Provide the [X, Y] coordinate of the cell's center where the given text is located.  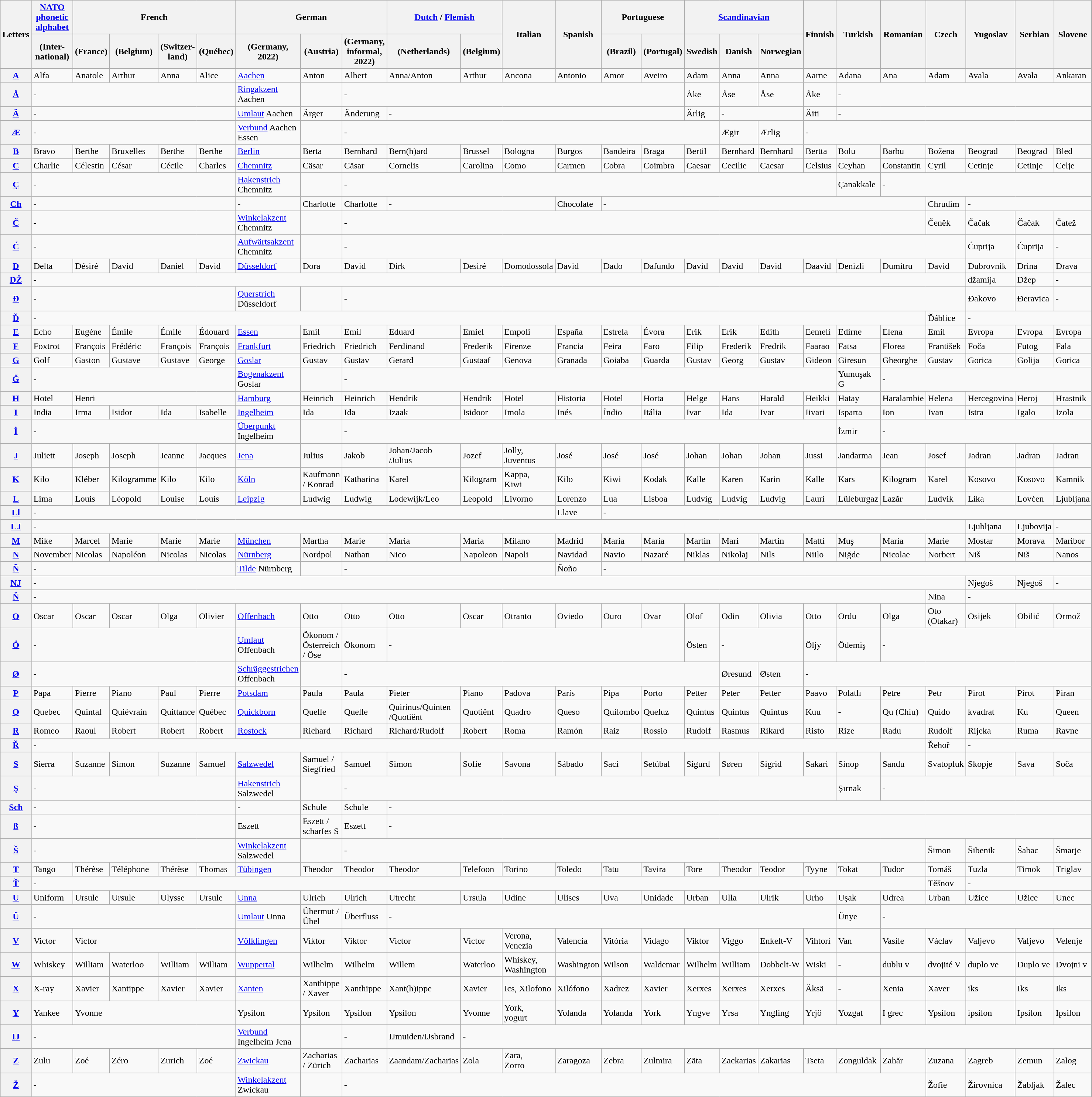
Ulla [739, 898]
Ť [16, 884]
Udrea [903, 898]
D [16, 266]
Ursula [482, 898]
Filip [702, 346]
Berta [321, 151]
Tavira [663, 869]
Constantin [903, 165]
Tyyne [819, 869]
Jena [268, 455]
Aachen [268, 75]
Peter [739, 693]
E [16, 332]
Kodak [663, 479]
V [16, 940]
Hans [739, 398]
Papa [52, 693]
Kaufmann / Konrad [321, 479]
November [52, 555]
B [16, 151]
Delta [52, 266]
(Portugal) [663, 51]
Waldemar [663, 965]
Niklas [702, 555]
Tuzla [990, 869]
Udine [529, 898]
Ökonom / Österreich / Öse [321, 645]
Yumuşak G [858, 379]
Amor [621, 75]
G [16, 360]
Dafundo [663, 266]
Oto (Otakar) [946, 616]
Kléber [91, 479]
Eemeli [819, 332]
Dumitru [903, 266]
Köln [268, 479]
Historia [578, 398]
Ü [16, 917]
Sofie [482, 764]
Essen [268, 332]
Oviedo [578, 616]
T [16, 869]
Lauri [819, 498]
Olof [702, 616]
Zuzana [946, 1061]
Xenia [903, 988]
Tilde Nürnberg [268, 569]
Yozgat [858, 1013]
Quiévrain [134, 712]
Daavid [819, 266]
Whiskey [52, 965]
Ünye [858, 917]
N [16, 555]
Ö [16, 645]
Norwegian [781, 51]
Bertta [819, 151]
Sava [1034, 764]
Zaandam/Zacharias [424, 1061]
Anatole [91, 75]
Pipa [621, 693]
Triglav [1072, 869]
Marcel [91, 540]
İ [16, 431]
Valencia [578, 940]
Zéro [134, 1061]
Georg [739, 360]
Bogenakzent Goslar [268, 379]
Toledo [578, 869]
Šmarje [1072, 850]
Julius [321, 455]
Odin [739, 616]
Chocolate [578, 204]
Ceyhan [858, 165]
Quadro [529, 712]
Quotiënt [482, 712]
Dirk [424, 266]
Ulises [578, 898]
Charles [216, 165]
Sakari [819, 764]
Ana [903, 75]
Helena [946, 398]
Quilombo [621, 712]
Salzwedel [268, 764]
Ordu [858, 616]
(Inter­national) [52, 51]
Tango [52, 869]
Nico [424, 555]
Unidade [663, 898]
Torino [529, 869]
Imola [529, 412]
Spanish [578, 34]
Juliett [52, 455]
Savona [529, 764]
Telefoon [482, 869]
Østen [781, 674]
Umlaut Offenbach [268, 645]
Äksä [819, 988]
U [16, 898]
Lovćen [1034, 498]
Ć [16, 247]
Yngve [702, 1013]
Tatu [621, 869]
Ouro [621, 616]
Velenje [1072, 940]
Ä [16, 113]
Niilo [819, 555]
Søren [739, 764]
Sandu [903, 764]
Ingelheim [268, 412]
Skopje [990, 764]
Đ [16, 299]
dvojité V [946, 965]
Ø [16, 674]
Willem [424, 965]
Madrid [578, 540]
Unec [1072, 898]
Z [16, 1061]
Gaston [91, 360]
Eduard [424, 332]
Isparta [858, 412]
Coimbra [663, 165]
Xanthippe / Xaver [321, 988]
Serbian [1034, 34]
Olivier [216, 616]
X-ray [52, 988]
Navidad [578, 555]
Eszett / scharfes S [321, 826]
Å [16, 95]
Olivia [781, 616]
Xilófono [578, 988]
Cécile [178, 165]
Swedish [702, 51]
Inés [578, 412]
A [16, 75]
Ivan [946, 412]
Dvojni v [1072, 965]
F [16, 346]
Isidor [134, 412]
Foča [990, 346]
Vitória [621, 940]
Ärger [321, 113]
Drina [1034, 266]
Foxtrot [52, 346]
Kuu [819, 712]
Verbund Aachen Essen [268, 132]
Albert [364, 75]
Nils [781, 555]
R [16, 731]
Thomas [216, 869]
Célestin [91, 165]
Xantippe [134, 988]
Ş [16, 788]
Finnish [819, 34]
Utrecht [424, 898]
Queen [1072, 712]
Uşak [858, 898]
Nicolae [903, 555]
Völklingen [268, 940]
Jozef [482, 455]
Nathan [364, 555]
Jussi [819, 455]
Echo [52, 332]
Bled [1072, 151]
Ancona [529, 75]
Yugoslav [990, 34]
Sch [16, 807]
S [16, 764]
H [16, 398]
Dutch / Flemish [445, 17]
Östen [702, 645]
Iivari [819, 412]
Urho [819, 898]
Petr [946, 693]
Kilogramme [134, 479]
Nikolaj [739, 555]
Lua [621, 498]
Č [16, 222]
Padova [529, 693]
(Switzer­land) [178, 51]
I [16, 412]
Hatay [858, 398]
Drava [1072, 266]
Ringakzent Aachen [268, 95]
Estrela [621, 332]
Lüleburgaz [858, 498]
Harald [781, 398]
Futog [1034, 346]
Uniform [52, 898]
Jean [903, 455]
Džep [1034, 280]
Winkelakzent Zwickau [268, 1084]
Queso [578, 712]
W [16, 965]
Sigurd [702, 764]
Uva [621, 898]
Rikard [781, 731]
(Brazil) [621, 51]
Dobbelt-W [781, 965]
Granada [578, 360]
Romeo [52, 731]
Niğde [858, 555]
Quido [946, 712]
Verbund Ingelheim Jena [268, 1036]
Karin [781, 479]
Zebra [621, 1061]
Šimon [946, 850]
Zwickau [268, 1061]
Llave [578, 512]
Kappa,Kiwi [529, 479]
Helge [702, 398]
Sierra [52, 764]
Hercegovina [990, 398]
Wiski [819, 965]
Vasile [903, 940]
Übermut / Übel [321, 917]
Bertil [702, 151]
Ægir [739, 132]
Dora [321, 266]
Québec [216, 712]
Chemnitz [268, 165]
Obilić [1034, 616]
Ñ [16, 569]
Zäta [702, 1061]
Winkelakzent Chemnitz [268, 222]
Žofie [946, 1084]
Kiwi [621, 479]
Igalo [1034, 412]
Y [16, 1013]
Tübingen [268, 869]
Índio [621, 412]
Radu [903, 731]
Aveiro [663, 75]
Ďáblice [946, 318]
Romanian [903, 34]
Paul [178, 693]
Genova [529, 360]
Æ [16, 132]
Ovar [663, 616]
Aarne [819, 75]
NATO phonetic alphabet [52, 17]
Florea [903, 346]
Ř [16, 745]
Çanakkale [858, 185]
Napoléon [134, 555]
Umlaut Unna [268, 917]
NJ [16, 583]
York [663, 1013]
Katharina [364, 479]
Václav [946, 940]
Šabac [1034, 850]
Ærlig [781, 132]
Goslar [268, 360]
Sinop [858, 764]
Öljy [819, 645]
Božena [946, 151]
Aufwärtsakzent Chemnitz [268, 247]
Italian [529, 34]
Ž [16, 1084]
Tokat [858, 869]
Zacharias [364, 1061]
Sábado [578, 764]
Danish [739, 51]
dublu v [903, 965]
Mike [52, 540]
M [16, 540]
Napoleon [482, 555]
Tudor [903, 869]
Carolina [482, 165]
Whiskey,Washington [529, 965]
Ormož [1072, 616]
Xadrez [621, 988]
Navio [621, 555]
Jandarma [858, 455]
Nanos [1072, 555]
Änderung [364, 113]
Zemun [1034, 1061]
Zola [482, 1061]
Đeravica [1034, 299]
Emiel [482, 332]
Elena [903, 332]
Samuel / Siegfried [321, 764]
Raoul [91, 731]
Isabelle [216, 412]
Yankee [52, 1013]
Yrsa [739, 1013]
Lika [990, 498]
Zackarias [739, 1061]
Rostock [268, 731]
Eugène [91, 332]
Řehoř [946, 745]
Xaver [946, 988]
Teodor [781, 869]
Berlin [268, 151]
Johan/Jacob/Julius [424, 455]
Alice [216, 75]
Gustaaf [482, 360]
Cyril [946, 165]
Ğ [16, 379]
Napoli [529, 555]
Zagreb [990, 1061]
(France) [91, 51]
Quintal [91, 712]
Bandeira [621, 151]
Zonguldak [858, 1061]
French [154, 17]
Feira [621, 346]
Martha [321, 540]
Žalec [1072, 1084]
Charlie [52, 165]
Norbert [946, 555]
Ch [16, 204]
Xanthippe [364, 988]
Risto [819, 731]
Wuppertal [268, 965]
Como [529, 165]
Daniel [178, 266]
Burgos [578, 151]
Ď [16, 318]
Golf [52, 360]
Milano [529, 540]
Edith [781, 332]
Morava [1034, 540]
Izaak [424, 412]
Letters [16, 34]
Ion [903, 412]
Kars [858, 479]
Cecilie [739, 165]
Guarda [663, 360]
Matti [819, 540]
Ferdinand [424, 346]
C [16, 165]
Ics, Xilofono [529, 988]
Antonio [578, 75]
Czech [946, 34]
Sigrid [781, 764]
Slovene [1072, 34]
Heroj [1034, 398]
Pieter [424, 693]
Celje [1072, 165]
Lazăr [903, 498]
Lodewijk/Leo [424, 498]
Xant(h)ippe [424, 988]
Ñoño [578, 569]
Vidago [663, 940]
Frédéric [134, 346]
Petre [903, 693]
Irma [91, 412]
Braga [663, 151]
(Nether­lands) [424, 51]
Maribor [1072, 540]
España [578, 332]
Évora [663, 332]
Cornelis [424, 165]
Lisboa [663, 498]
I grec [903, 1013]
Đakovo [990, 299]
Ulysse [178, 898]
Mostar [990, 540]
František [946, 346]
Ll [16, 512]
Richard/Rudolf [424, 731]
Polatlı [858, 693]
Empoli [529, 332]
Porto [663, 693]
Schräggestrichen Offenbach [268, 674]
Winkelakzent Salzwedel [268, 850]
K [16, 479]
X [16, 988]
Chrudim [946, 204]
Izola [1072, 412]
Bern(h)ard [424, 151]
Saci [621, 764]
Raiz [621, 731]
Äiti [819, 113]
Quickborn [268, 712]
Rize [858, 731]
(Germany, 2022) [268, 51]
Léopold [134, 498]
Š [16, 850]
Überpunkt Ingelheim [268, 431]
ipsilon [990, 1013]
(Québec) [216, 51]
(Austria) [321, 51]
Livorno [529, 498]
Fatsa [858, 346]
Zulmira [663, 1061]
Querstrich Düsseldorf [268, 299]
DŽ [16, 280]
Paavo [819, 693]
Portuguese [643, 17]
Hakenstrich Salzwedel [268, 788]
Zacharias / Zürich [321, 1061]
Jakob [364, 455]
L [16, 498]
Karen [739, 479]
džamija [990, 280]
Josef [946, 455]
Enkelt-V [781, 940]
Giresun [858, 360]
Nordpol [321, 555]
Brussel [482, 151]
Anton [321, 75]
George [216, 360]
Jeanne [178, 455]
Unna [268, 898]
Fala [1072, 346]
Zurich [178, 1061]
Leopold [482, 498]
Xanten [268, 988]
Queluz [663, 712]
Hrastnik [1072, 398]
Washington [578, 965]
Barbu [903, 151]
Yngling [781, 1013]
Rasmus [739, 731]
Celsius [819, 165]
Golija [1034, 360]
Offenbach [268, 616]
Leipzig [268, 498]
duplo ve [990, 965]
Setúbal [663, 764]
Quirinus/Quinten/Quotiënt [424, 712]
İzmir [858, 431]
Adana [858, 75]
Čeněk [946, 222]
Osijek [990, 616]
Überfluss [364, 917]
Desiré [482, 266]
German [311, 17]
Ravne [1072, 731]
Yrjö [819, 1013]
Vihtori [819, 940]
Viggo [739, 940]
Haralambie [903, 398]
O [16, 616]
Horta [663, 398]
Bologna [529, 151]
iks [990, 988]
Ljubovija [1034, 526]
York,yogurt [529, 1013]
Ramón [578, 731]
Tomáš [946, 869]
Duplo ve [1034, 965]
Quebec [52, 712]
Şırnak [858, 788]
Édouard [216, 332]
Kamnik [1072, 479]
Žirovnica [990, 1084]
Mari [739, 540]
Gheorghe [903, 360]
Quittance [178, 712]
Potsdam [268, 693]
München [268, 540]
Bravo [52, 151]
LJ [16, 526]
Lorenzo [578, 498]
Øresund [739, 674]
Ludvik [946, 498]
Alfa [52, 75]
Istra [990, 412]
Carmen [578, 165]
Faarao [819, 346]
Désiré [91, 266]
Dubrovnik [990, 266]
Muş [858, 540]
Zara,Zorro [529, 1061]
Henri [154, 398]
Zalog [1072, 1061]
Qu (Chiu) [903, 712]
Soča [1072, 764]
Nazaré [663, 555]
Van [858, 940]
Itália [663, 412]
Lima [52, 498]
Goiaba [621, 360]
Ň [16, 597]
Zulu [52, 1061]
Roma [529, 731]
Wilson [621, 965]
Gerard [424, 360]
Firenze [529, 346]
Frankfurt [268, 346]
IJmuiden/IJsbrand [424, 1036]
César [134, 165]
Hakenstrich Chemnitz [268, 185]
Francia [578, 346]
Scandinavian [744, 17]
Domodossola [529, 266]
Faro [663, 346]
Ku [1034, 712]
Bolu [858, 151]
Ulrik [781, 898]
Svatopluk [946, 764]
Rijeka [990, 731]
Cobra [621, 165]
Dado [621, 266]
Fredrik [781, 346]
Čatež [1072, 222]
Louise [178, 498]
Bruxelles [134, 151]
Šibenik [990, 850]
Isidoor [482, 412]
Zaragoza [578, 1061]
Timok [1034, 869]
Hamburg [268, 398]
Tore [702, 869]
Verona,Venezia [529, 940]
Otranto [529, 616]
Edirne [858, 332]
Tseta [819, 1061]
Q [16, 712]
Téléphone [134, 869]
ß [16, 826]
Umlaut Aachen [268, 113]
Heikki [819, 398]
Gideon [819, 360]
Rossio [663, 731]
Zahăr [903, 1061]
Nina [946, 597]
India [52, 412]
Ruma [1034, 731]
Zakarias [781, 1061]
Žabljak [1034, 1084]
Ärlig [702, 113]
kvadrat [990, 712]
Ankaran [1072, 75]
París [578, 693]
Nürnberg [268, 555]
P [16, 693]
Ç [16, 185]
Düsseldorf [268, 266]
Ökonom [364, 645]
(Germany, informal, 2022) [364, 51]
Těšnov [946, 884]
Piran [1072, 693]
IJ [16, 1036]
Jacques [216, 455]
Anna/Anton [424, 75]
J [16, 455]
Jolly,Juventus [529, 455]
Turkish [858, 34]
Ödemiş [858, 645]
Denizli [858, 266]
